Capture the cell that displays the provided text and extract its (x, y) central coordinate. 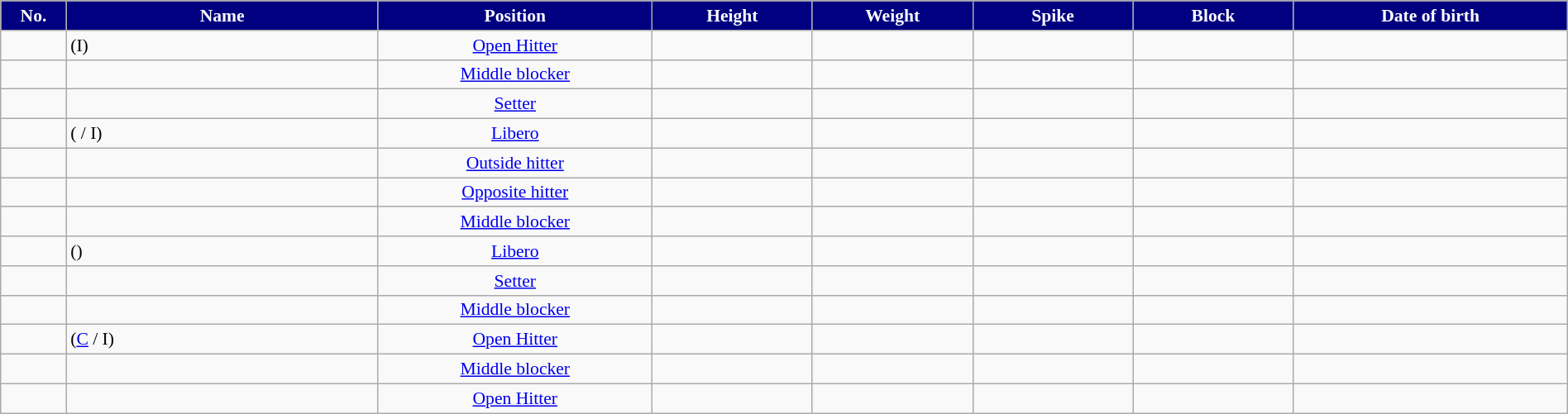
Position (514, 16)
() (222, 251)
No. (33, 16)
(I) (222, 45)
Date of birth (1431, 16)
( / I) (222, 134)
Height (732, 16)
Weight (892, 16)
Name (222, 16)
Opposite hitter (514, 193)
Spike (1053, 16)
Block (1213, 16)
Outside hitter (514, 163)
(C / I) (222, 340)
